Provide the (x, y) coordinate of the cell's center where the given text is located.  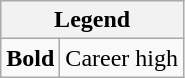
Career high (122, 58)
Legend (92, 20)
Bold (30, 58)
